Return the [x, y] coordinate for the center point of the cell that contains the specified text.  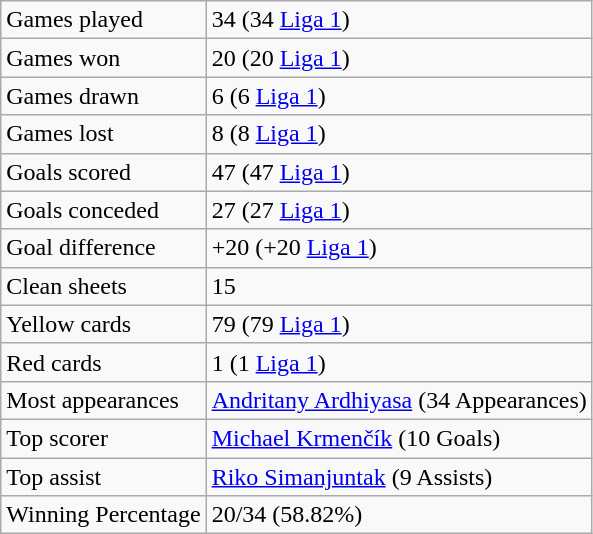
20 (20 Liga 1) [399, 58]
Michael Krmenčík (10 Goals) [399, 438]
6 (6 Liga 1) [399, 96]
Goals conceded [104, 210]
Goals scored [104, 172]
Andritany Ardhiyasa (34 Appearances) [399, 400]
Goal difference [104, 248]
Top scorer [104, 438]
79 (79 Liga 1) [399, 324]
Yellow cards [104, 324]
Games drawn [104, 96]
1 (1 Liga 1) [399, 362]
15 [399, 286]
Games won [104, 58]
Red cards [104, 362]
Clean sheets [104, 286]
Top assist [104, 477]
Games lost [104, 134]
+20 (+20 Liga 1) [399, 248]
Games played [104, 20]
47 (47 Liga 1) [399, 172]
34 (34 Liga 1) [399, 20]
8 (8 Liga 1) [399, 134]
27 (27 Liga 1) [399, 210]
Riko Simanjuntak (9 Assists) [399, 477]
20/34 (58.82%) [399, 515]
Most appearances [104, 400]
Winning Percentage [104, 515]
